Scan for the cell matching the given text and deliver its (X, Y) coordinate at center. 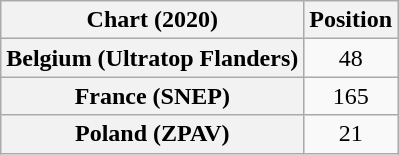
165 (351, 96)
48 (351, 58)
Position (351, 20)
21 (351, 134)
Chart (2020) (152, 20)
Poland (ZPAV) (152, 134)
France (SNEP) (152, 96)
Belgium (Ultratop Flanders) (152, 58)
